Scan for the cell matching the given text and deliver its (x, y) coordinate at center. 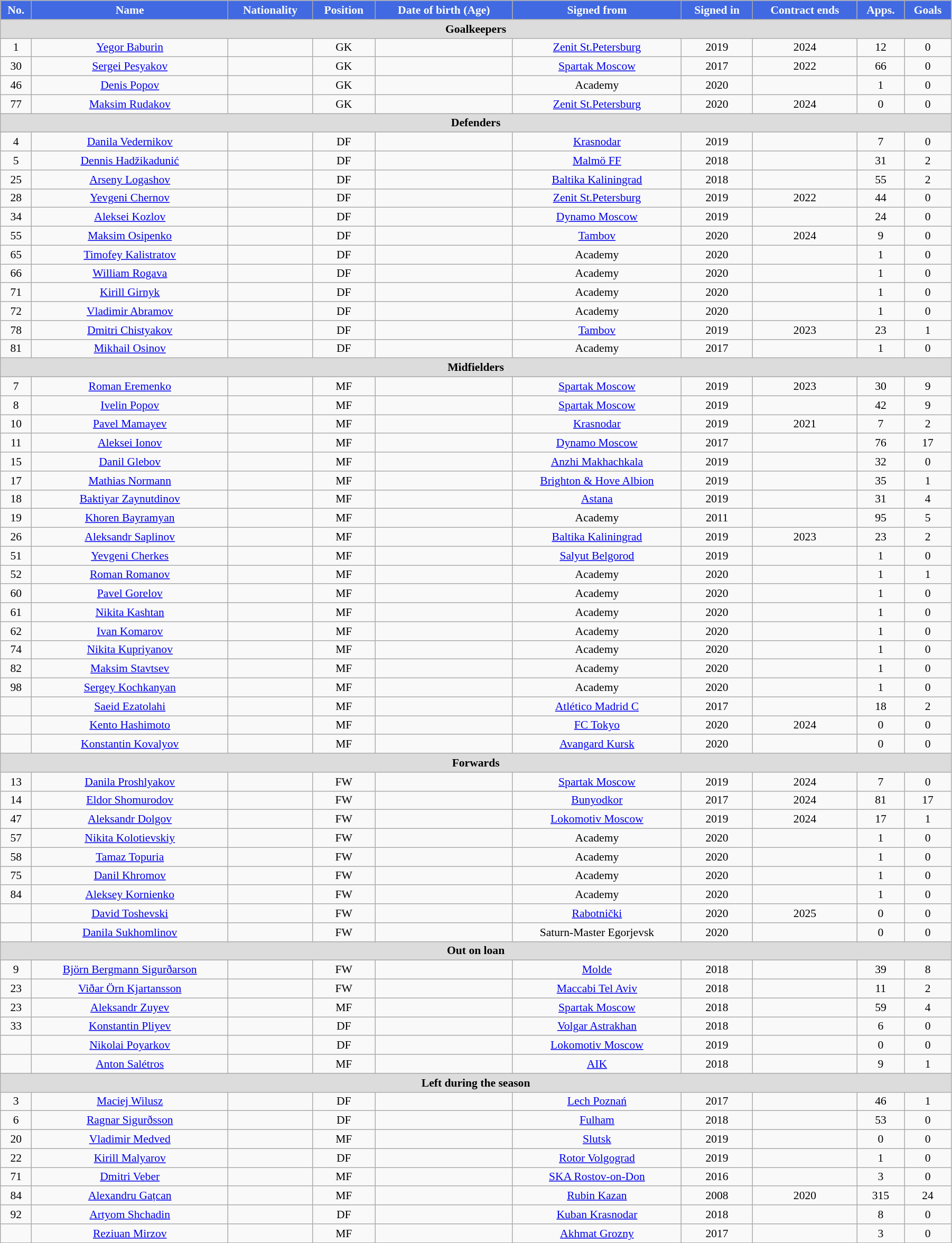
Rubin Kazan (597, 1196)
Khoren Bayramyan (130, 518)
Fulham (597, 1120)
62 (16, 631)
Eldor Shomurodov (130, 800)
35 (881, 481)
2021 (805, 424)
Nikita Kashtan (130, 612)
Reziuan Mirzov (130, 1233)
2008 (717, 1196)
Aleksei Kozlov (130, 217)
Pavel Mamayev (130, 424)
Dmitri Veber (130, 1177)
58 (16, 857)
Contract ends (805, 10)
Date of birth (Age) (444, 10)
Midfielders (476, 368)
26 (16, 537)
25 (16, 180)
74 (16, 650)
72 (16, 311)
Aleksei Ionov (130, 443)
Nationality (270, 10)
Avangard Kursk (597, 744)
Timofey Kalistratov (130, 255)
Konstantin Pliyev (130, 1026)
10 (16, 424)
Ivan Komarov (130, 631)
Forwards (476, 763)
39 (881, 970)
59 (881, 1007)
28 (16, 198)
2011 (717, 518)
20 (16, 1139)
Viðar Örn Kjartansson (130, 989)
53 (881, 1120)
Maksim Rudakov (130, 104)
Signed in (717, 10)
Brighton & Hove Albion (597, 481)
76 (881, 443)
95 (881, 518)
Atlético Madrid C (597, 706)
Baktiyar Zaynutdinov (130, 499)
Kuban Krasnodar (597, 1214)
Molde (597, 970)
19 (16, 518)
Rabotnički (597, 913)
Mikhail Osinov (130, 349)
Arseny Logashov (130, 180)
No. (16, 10)
22 (16, 1158)
Aleksandr Zuyev (130, 1007)
Saeid Ezatolahi (130, 706)
Left during the season (476, 1083)
65 (16, 255)
33 (16, 1026)
FC Tokyo (597, 725)
Lech Poznań (597, 1101)
Maksim Stavtsev (130, 669)
Mathias Normann (130, 481)
Kento Hashimoto (130, 725)
Ragnar Sigurðsson (130, 1120)
SKA Rostov-on-Don (597, 1177)
Yevgeni Chernov (130, 198)
Maccabi Tel Aviv (597, 989)
Roman Eremenko (130, 387)
52 (16, 575)
Signed from (597, 10)
Ivelin Popov (130, 405)
42 (881, 405)
60 (16, 594)
Björn Bergmann Sigurðarson (130, 970)
Dennis Hadžikadunić (130, 161)
Kirill Girnyk (130, 293)
Dmitri Chistyakov (130, 330)
78 (16, 330)
82 (16, 669)
Danil Glebov (130, 462)
98 (16, 688)
Nikita Kupriyanov (130, 650)
Goals (928, 10)
Aleksandr Saplinov (130, 537)
Saturn-Master Egorjevsk (597, 932)
Rotor Volgograd (597, 1158)
Apps. (881, 10)
Kirill Malyarov (130, 1158)
61 (16, 612)
Tamaz Topuria (130, 857)
Out on loan (476, 951)
Akhmat Grozny (597, 1233)
Sergey Kochkanyan (130, 688)
75 (16, 876)
Danila Proshlyakov (130, 782)
Nikita Kolotievskiy (130, 838)
Salyut Belgorod (597, 556)
57 (16, 838)
Malmö FF (597, 161)
Goalkeepers (476, 29)
Denis Popov (130, 86)
77 (16, 104)
Astana (597, 499)
15 (16, 462)
Danila Sukhomlinov (130, 932)
Nikolai Poyarkov (130, 1045)
Sergei Pesyakov (130, 67)
Defenders (476, 123)
47 (16, 819)
Position (343, 10)
William Rogava (130, 274)
Aleksandr Dolgov (130, 819)
David Toshevski (130, 913)
Slutsk (597, 1139)
13 (16, 782)
Vladimir Medved (130, 1139)
Aleksey Kornienko (130, 895)
AIK (597, 1064)
Name (130, 10)
Pavel Gorelov (130, 594)
2025 (805, 913)
Maksim Osipenko (130, 236)
Anton Salétros (130, 1064)
2016 (717, 1177)
Roman Romanov (130, 575)
14 (16, 800)
Yevgeni Cherkes (130, 556)
Konstantin Kovalyov (130, 744)
Yegor Baburin (130, 48)
315 (881, 1196)
Anzhi Makhachkala (597, 462)
Volgar Astrakhan (597, 1026)
Danila Vedernikov (130, 142)
12 (881, 48)
Artyom Shchadin (130, 1214)
Alexandru Gațcan (130, 1196)
Bunyodkor (597, 800)
92 (16, 1214)
Danil Khromov (130, 876)
Vladimir Abramov (130, 311)
Maciej Wilusz (130, 1101)
34 (16, 217)
44 (881, 198)
32 (881, 462)
51 (16, 556)
